Output the (x, y) coordinate of the center of the cell containing the given text.  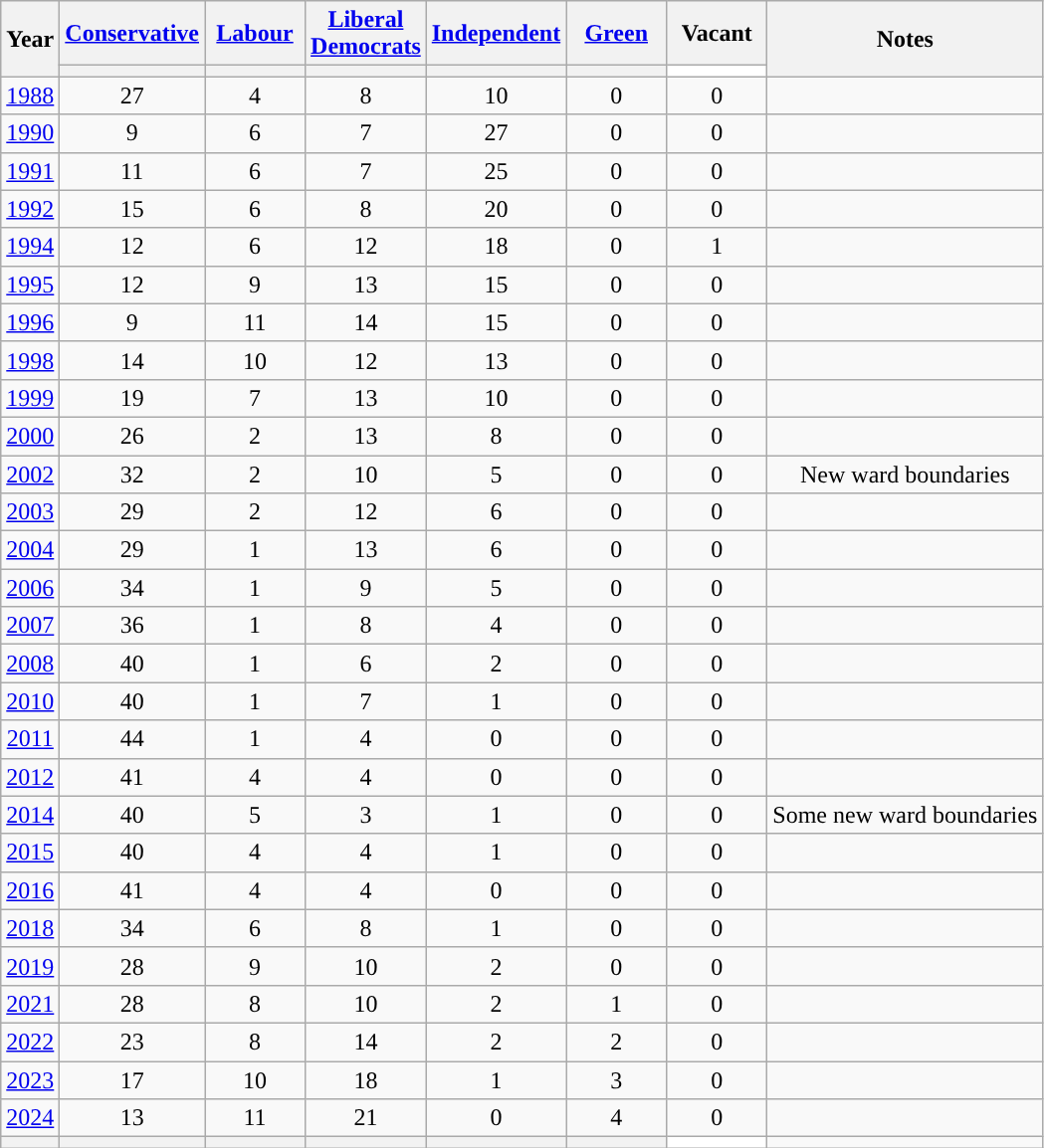
1999 (30, 398)
2024 (30, 1118)
2022 (30, 1042)
2016 (30, 890)
21 (366, 1118)
20 (496, 209)
2007 (30, 626)
Vacant (717, 34)
23 (132, 1042)
2018 (30, 928)
2004 (30, 550)
2002 (30, 475)
2010 (30, 701)
2014 (30, 815)
Year (30, 39)
Some new ward boundaries (906, 815)
2019 (30, 966)
Conservative (132, 34)
2011 (30, 739)
1988 (30, 96)
2008 (30, 664)
2021 (30, 1004)
Independent (496, 34)
25 (496, 171)
Notes (906, 39)
26 (132, 436)
1996 (30, 322)
2006 (30, 588)
1998 (30, 360)
1995 (30, 285)
1994 (30, 247)
2012 (30, 777)
36 (132, 626)
1990 (30, 133)
44 (132, 739)
17 (132, 1079)
1992 (30, 209)
19 (132, 398)
Liberal Democrats (366, 34)
2000 (30, 436)
Labour (255, 34)
2003 (30, 512)
1991 (30, 171)
Green (617, 34)
New ward boundaries (906, 475)
32 (132, 475)
2023 (30, 1079)
2015 (30, 853)
